Return the (x, y) coordinate for the center point of the cell that contains the specified text.  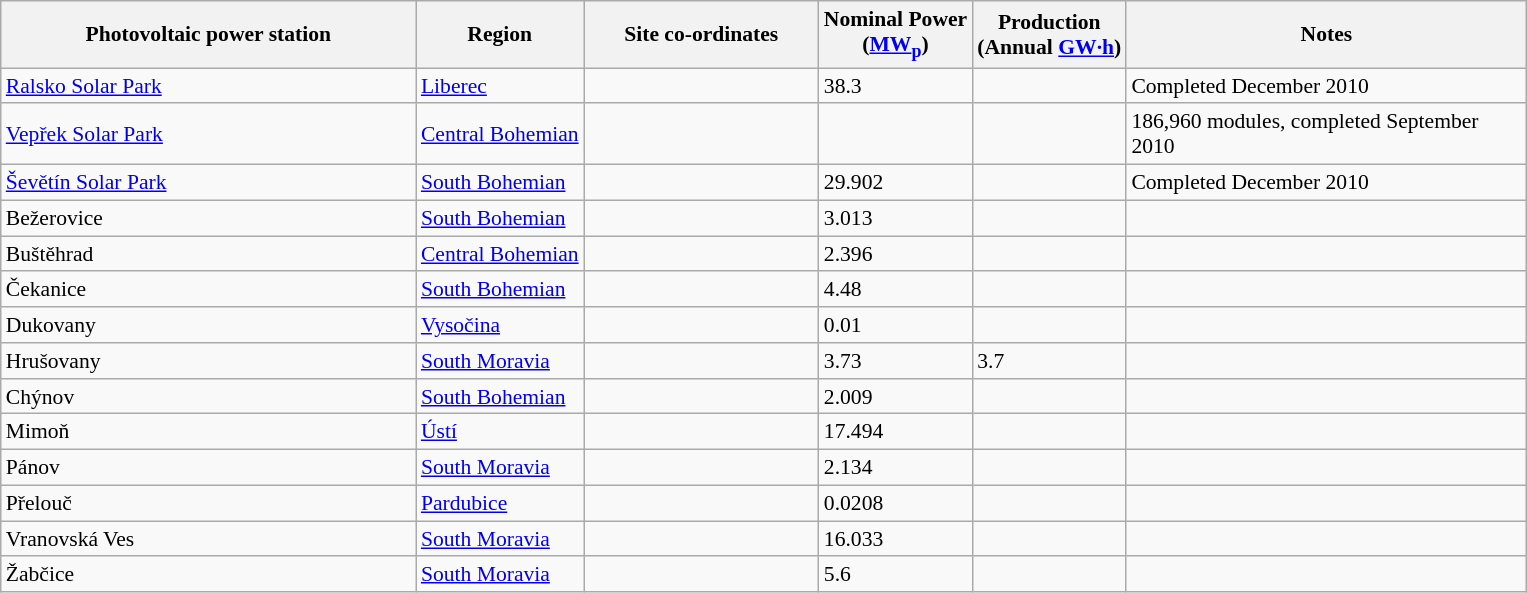
5.6 (896, 575)
2.396 (896, 254)
3.013 (896, 218)
Chýnov (208, 397)
Mimoň (208, 432)
3.73 (896, 361)
Pánov (208, 468)
0.0208 (896, 503)
0.01 (896, 325)
Žabčice (208, 575)
17.494 (896, 432)
Vepřek Solar Park (208, 134)
16.033 (896, 539)
Liberec (500, 86)
Region (500, 34)
Ústí (500, 432)
4.48 (896, 290)
Vysočina (500, 325)
2.009 (896, 397)
Buštěhrad (208, 254)
Site co-ordinates (702, 34)
2.134 (896, 468)
Production(Annual GW·h) (1049, 34)
Hrušovany (208, 361)
Pardubice (500, 503)
29.902 (896, 183)
Nominal Power(MWp) (896, 34)
Photovoltaic power station (208, 34)
Ralsko Solar Park (208, 86)
Čekanice (208, 290)
3.7 (1049, 361)
Dukovany (208, 325)
Ševětín Solar Park (208, 183)
186,960 modules, completed September 2010 (1326, 134)
Notes (1326, 34)
Bežerovice (208, 218)
Přelouč (208, 503)
38.3 (896, 86)
Vranovská Ves (208, 539)
